Capture the cell that displays the provided text and extract its [X, Y] central coordinate. 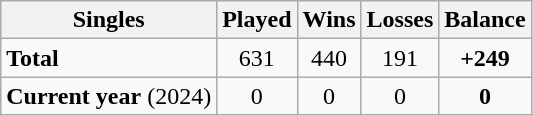
Played [257, 20]
Wins [329, 20]
+249 [485, 58]
Current year (2024) [109, 96]
Losses [400, 20]
Singles [109, 20]
191 [400, 58]
440 [329, 58]
631 [257, 58]
Balance [485, 20]
Total [109, 58]
